Pinpoint the cell where the given text exists, returning its [X, Y] midpoint coordinate. 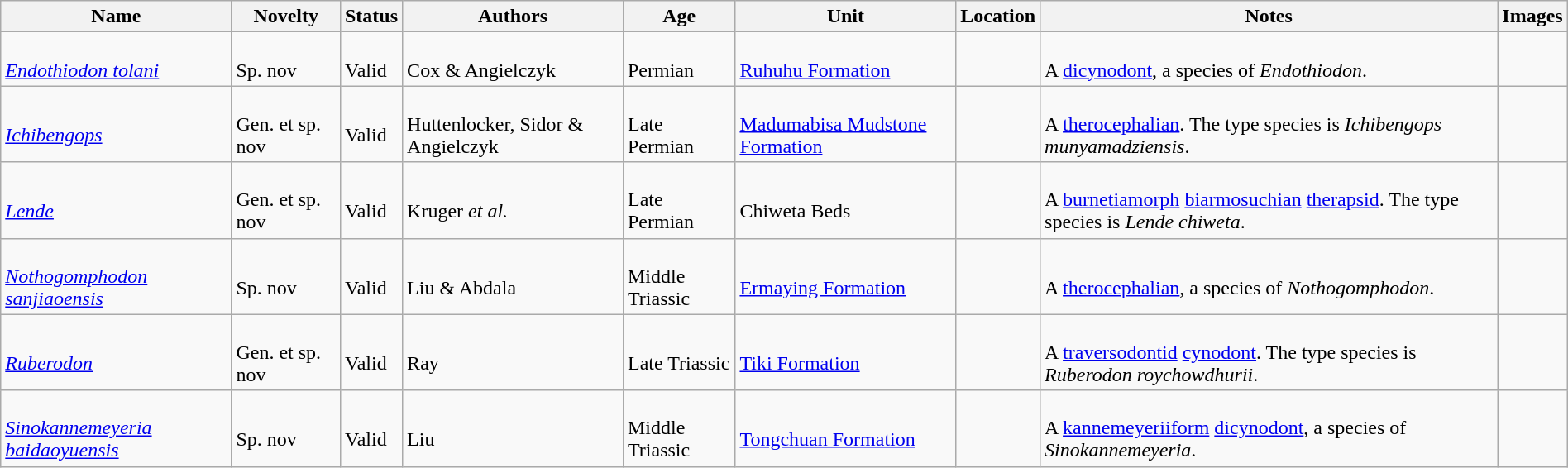
Chiweta Beds [845, 200]
Tiki Formation [845, 352]
Name [116, 17]
A dicynodont, a species of Endothiodon. [1269, 60]
Liu & Abdala [513, 276]
Unit [845, 17]
Tongchuan Formation [845, 428]
Ray [513, 352]
Kruger et al. [513, 200]
Ichibengops [116, 124]
Location [998, 17]
A therocephalian, a species of Nothogomphodon. [1269, 276]
Ruhuhu Formation [845, 60]
A traversodontid cynodont. The type species is Ruberodon roychowdhurii. [1269, 352]
A therocephalian. The type species is Ichibengops munyamadziensis. [1269, 124]
Cox & Angielczyk [513, 60]
Notes [1269, 17]
Late Triassic [678, 352]
Authors [513, 17]
A kannemeyeriiform dicynodont, a species of Sinokannemeyeria. [1269, 428]
Status [370, 17]
Nothogomphodon sanjiaoensis [116, 276]
Sinokannemeyeria baidaoyuensis [116, 428]
Age [678, 17]
Permian [678, 60]
Ruberodon [116, 352]
A burnetiamorph biarmosuchian therapsid. The type species is Lende chiweta. [1269, 200]
Endothiodon tolani [116, 60]
Novelty [286, 17]
Madumabisa Mudstone Formation [845, 124]
Ermaying Formation [845, 276]
Lende [116, 200]
Images [1532, 17]
Liu [513, 428]
Huttenlocker, Sidor & Angielczyk [513, 124]
